Return (X, Y) of the center of cell containing provided text 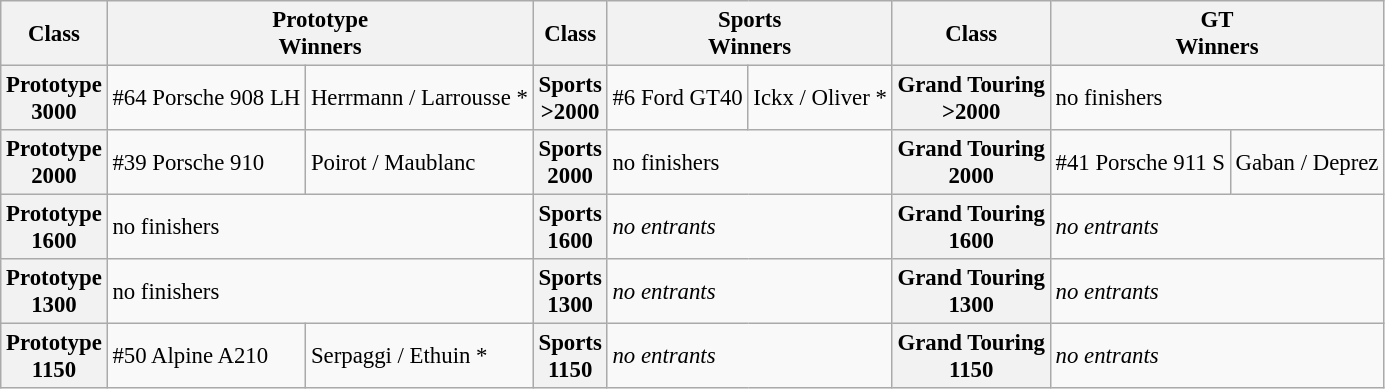
Grand Touring 1150 (971, 356)
Grand Touring >2000 (971, 98)
Grand Touring 1300 (971, 292)
#39 Porsche 910 (206, 162)
Grand Touring 2000 (971, 162)
Ickx / Oliver * (820, 98)
Sports >2000 (570, 98)
PrototypeWinners (320, 34)
Serpaggi / Ethuin * (420, 356)
Prototype 3000 (54, 98)
Sports 1300 (570, 292)
Sports 1150 (570, 356)
Sports 1600 (570, 228)
Prototype 2000 (54, 162)
#41 Porsche 911 S (1140, 162)
Prototype 1600 (54, 228)
#50 Alpine A210 (206, 356)
Herrmann / Larrousse * (420, 98)
Prototype 1300 (54, 292)
Sports 2000 (570, 162)
#6 Ford GT40 (678, 98)
GTWinners (1217, 34)
#64 Porsche 908 LH (206, 98)
Poirot / Maublanc (420, 162)
SportsWinners (750, 34)
Prototype 1150 (54, 356)
Gaban / Deprez (1307, 162)
Grand Touring 1600 (971, 228)
